Identify which cell holds the provided text, then report its [x, y] central coordinate. 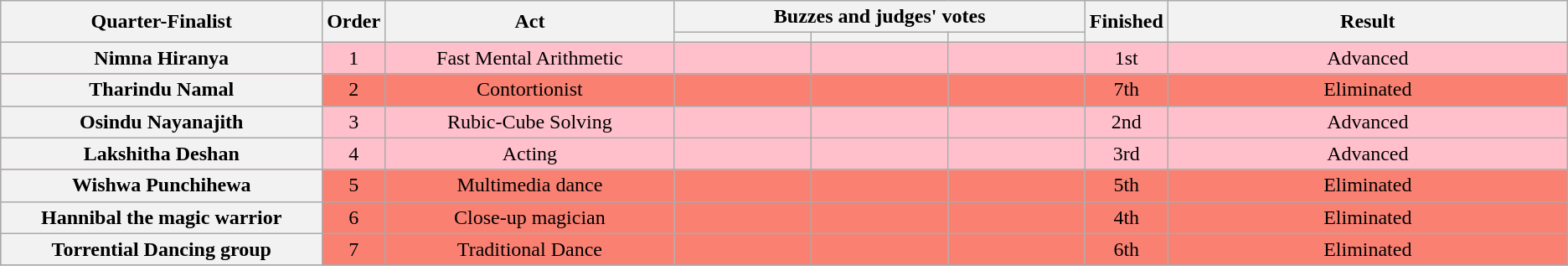
Lakshitha Deshan [162, 154]
Acting [529, 154]
5th [1126, 185]
2 [353, 90]
Traditional Dance [529, 249]
Close-up magician [529, 217]
Quarter-Finalist [162, 22]
4 [353, 154]
Tharindu Namal [162, 90]
Rubic-Cube Solving [529, 122]
Nimna Hiranya [162, 58]
7th [1126, 90]
7 [353, 249]
Result [1367, 22]
Multimedia dance [529, 185]
1 [353, 58]
Fast Mental Arithmetic [529, 58]
5 [353, 185]
2nd [1126, 122]
3rd [1126, 154]
6 [353, 217]
4th [1126, 217]
Act [529, 22]
Buzzes and judges' votes [879, 17]
Contortionist [529, 90]
6th [1126, 249]
Finished [1126, 22]
Hannibal the magic warrior [162, 217]
Osindu Nayanajith [162, 122]
1st [1126, 58]
Torrential Dancing group [162, 249]
Wishwa Punchihewa [162, 185]
3 [353, 122]
Order [353, 22]
